Extract the [x, y] coordinate from the center of the cell holding the provided text.  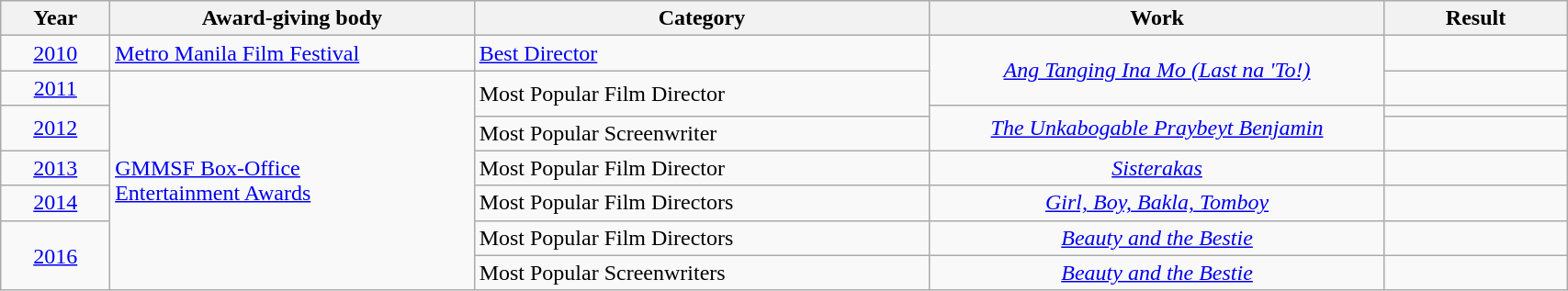
Most Popular Screenwriter [702, 133]
Result [1475, 18]
Most Popular Screenwriters [702, 273]
Work [1157, 18]
Metro Manila Film Festival [292, 53]
2016 [55, 255]
Category [702, 18]
Ang Tanging Ina Mo (Last na 'To!) [1157, 71]
Sisterakas [1157, 168]
2010 [55, 53]
2013 [55, 168]
The Unkabogable Praybeyt Benjamin [1157, 129]
Best Director [702, 53]
Award-giving body [292, 18]
Girl, Boy, Bakla, Tomboy [1157, 203]
2014 [55, 203]
2012 [55, 129]
Year [55, 18]
2011 [55, 88]
GMMSF Box-OfficeEntertainment Awards [292, 180]
